Determine the (X, Y) coordinate at the center of the cell enclosing the given text.  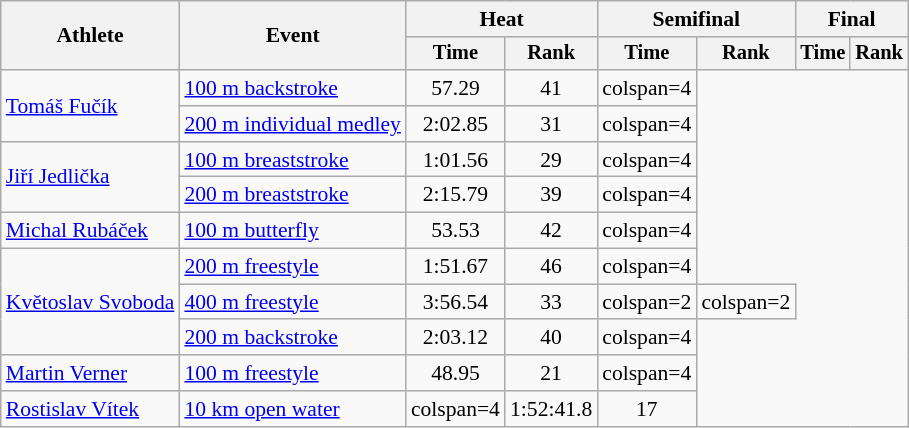
2:02.85 (456, 124)
Michal Rubáček (90, 231)
Final (851, 19)
Rostislav Vítek (90, 409)
17 (646, 409)
31 (551, 124)
29 (551, 160)
48.95 (456, 373)
200 m backstroke (292, 338)
Heat (502, 19)
1:51.67 (456, 267)
3:56.54 (456, 302)
Květoslav Svoboda (90, 302)
Martin Verner (90, 373)
2:03.12 (456, 338)
100 m breaststroke (292, 160)
100 m freestyle (292, 373)
Jiří Jedlička (90, 178)
40 (551, 338)
46 (551, 267)
1:52:41.8 (551, 409)
53.53 (456, 231)
Event (292, 36)
100 m backstroke (292, 88)
33 (551, 302)
42 (551, 231)
1:01.56 (456, 160)
39 (551, 195)
Semifinal (696, 19)
41 (551, 88)
200 m freestyle (292, 267)
200 m breaststroke (292, 195)
400 m freestyle (292, 302)
100 m butterfly (292, 231)
10 km open water (292, 409)
200 m individual medley (292, 124)
Athlete (90, 36)
Tomáš Fučík (90, 106)
57.29 (456, 88)
21 (551, 373)
2:15.79 (456, 195)
